Provide the (x, y) coordinate of the cell's center where the given text is located.  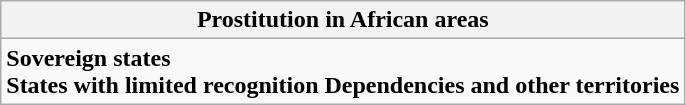
Prostitution in African areas (343, 20)
Sovereign states States with limited recognition Dependencies and other territories (343, 72)
